Identify which cell holds the provided text, then report its [x, y] central coordinate. 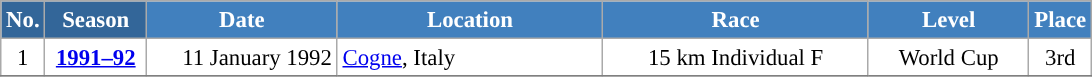
No. [23, 20]
Place [1060, 20]
15 km Individual F [736, 58]
Level [948, 20]
Season [96, 20]
3rd [1060, 58]
1 [23, 58]
Location [470, 20]
1991–92 [96, 58]
World Cup [948, 58]
Date [242, 20]
11 January 1992 [242, 58]
Race [736, 20]
Cogne, Italy [470, 58]
